Locate the cell with the specified text and output its (x, y) center coordinate. 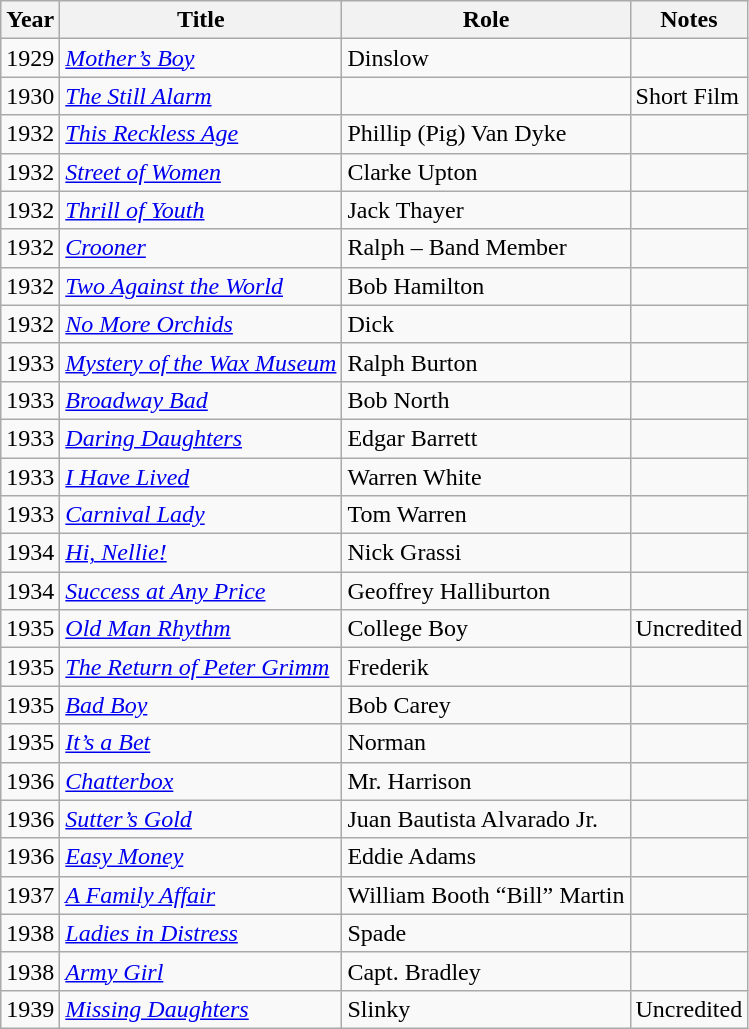
Bob North (486, 400)
Year (30, 20)
William Booth “Bill” Martin (486, 895)
Mystery of the Wax Museum (201, 362)
Ladies in Distress (201, 933)
It’s a Bet (201, 743)
The Still Alarm (201, 96)
Edgar Barrett (486, 438)
1939 (30, 1009)
Frederik (486, 667)
Dick (486, 324)
Eddie Adams (486, 857)
Mr. Harrison (486, 781)
The Return of Peter Grimm (201, 667)
Street of Women (201, 172)
Short Film (689, 96)
Spade (486, 933)
Ralph – Band Member (486, 248)
College Boy (486, 629)
1930 (30, 96)
Missing Daughters (201, 1009)
Clarke Upton (486, 172)
Ralph Burton (486, 362)
Norman (486, 743)
I Have Lived (201, 477)
Juan Bautista Alvarado Jr. (486, 819)
Role (486, 20)
1929 (30, 58)
Old Man Rhythm (201, 629)
A Family Affair (201, 895)
Carnival Lady (201, 515)
Bob Carey (486, 705)
Hi, Nellie! (201, 553)
Capt. Bradley (486, 971)
Army Girl (201, 971)
Sutter’s Gold (201, 819)
Jack Thayer (486, 210)
Broadway Bad (201, 400)
Mother’s Boy (201, 58)
Chatterbox (201, 781)
Success at Any Price (201, 591)
Phillip (Pig) Van Dyke (486, 134)
Bob Hamilton (486, 286)
Bad Boy (201, 705)
Geoffrey Halliburton (486, 591)
Title (201, 20)
Warren White (486, 477)
Notes (689, 20)
1937 (30, 895)
Slinky (486, 1009)
No More Orchids (201, 324)
Tom Warren (486, 515)
This Reckless Age (201, 134)
Two Against the World (201, 286)
Thrill of Youth (201, 210)
Daring Daughters (201, 438)
Nick Grassi (486, 553)
Dinslow (486, 58)
Easy Money (201, 857)
Crooner (201, 248)
